Capture the cell that displays the provided text and extract its (X, Y) central coordinate. 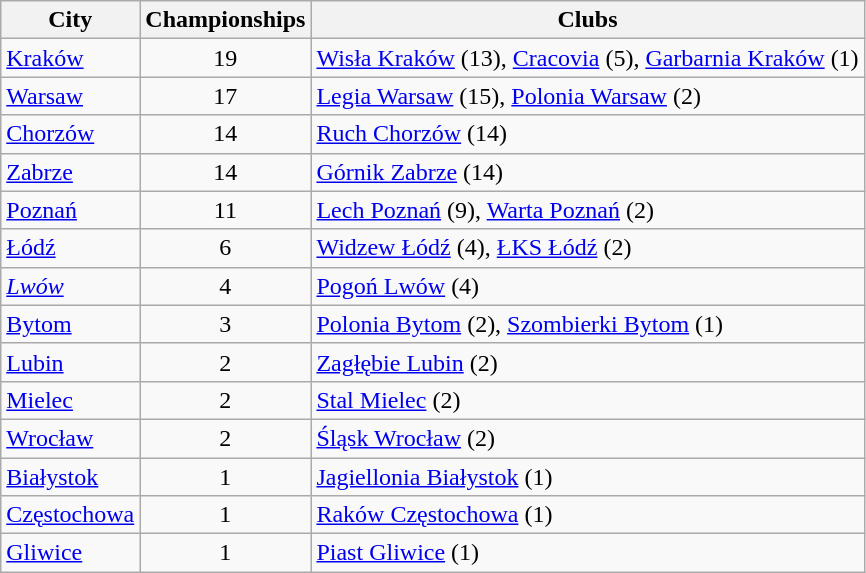
Jagiellonia Białystok (1) (588, 477)
Chorzów (70, 134)
Ruch Chorzów (14) (588, 134)
Stal Mielec (2) (588, 400)
City (70, 20)
Widzew Łódź (4), ŁKS Łódź (2) (588, 248)
Śląsk Wrocław (2) (588, 438)
Polonia Bytom (2), Szombierki Bytom (1) (588, 324)
Lwów (70, 286)
Lech Poznań (9), Warta Poznań (2) (588, 210)
Wrocław (70, 438)
17 (226, 96)
Bytom (70, 324)
Zagłębie Lubin (2) (588, 362)
3 (226, 324)
Piast Gliwice (1) (588, 553)
Górnik Zabrze (14) (588, 172)
Raków Częstochowa (1) (588, 515)
Wisła Kraków (13), Cracovia (5), Garbarnia Kraków (1) (588, 58)
6 (226, 248)
Kraków (70, 58)
Warsaw (70, 96)
11 (226, 210)
19 (226, 58)
Championships (226, 20)
Poznań (70, 210)
Legia Warsaw (15), Polonia Warsaw (2) (588, 96)
Łódź (70, 248)
Zabrze (70, 172)
Gliwice (70, 553)
Białystok (70, 477)
Pogoń Lwów (4) (588, 286)
Częstochowa (70, 515)
4 (226, 286)
Lubin (70, 362)
Mielec (70, 400)
Clubs (588, 20)
